Search for the cell housing the specified text and yield its (x, y) center coordinate. 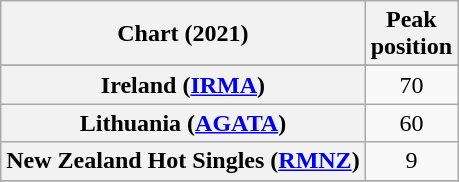
70 (411, 85)
60 (411, 123)
Chart (2021) (183, 34)
New Zealand Hot Singles (RMNZ) (183, 161)
Peakposition (411, 34)
Lithuania (AGATA) (183, 123)
Ireland (IRMA) (183, 85)
9 (411, 161)
